Return the (x, y) coordinate for the center point of the cell that contains the specified text.  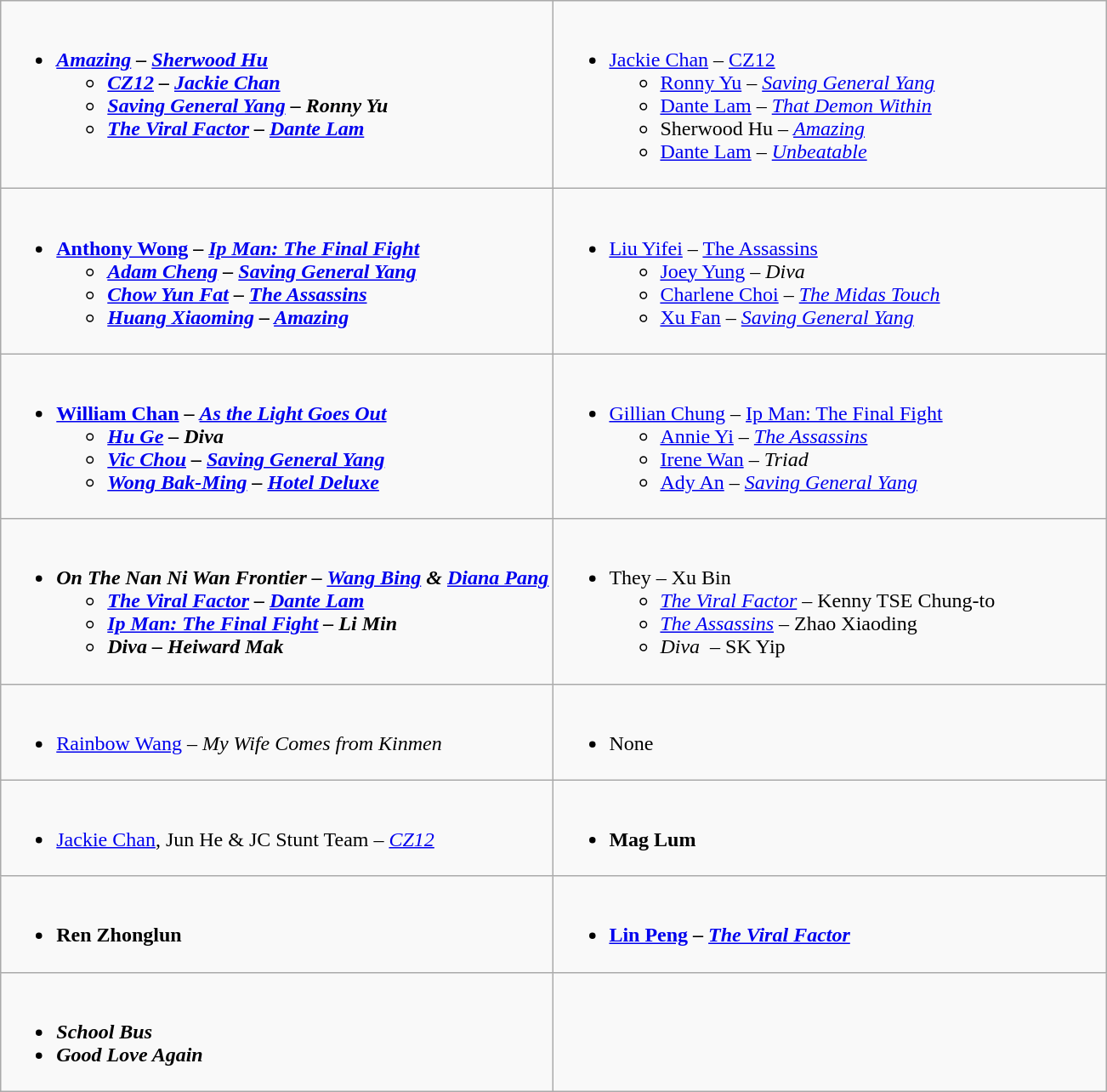
Mag Lum (830, 828)
School BusGood Love Again (277, 1032)
William Chan – As the Light Goes OutHu Ge – DivaVic Chou – Saving General YangWong Bak-Ming – Hotel Deluxe (277, 436)
Lin Peng – The Viral Factor (830, 924)
Anthony Wong – Ip Man: The Final FightAdam Cheng – Saving General YangChow Yun Fat – The AssassinsHuang Xiaoming – Amazing (277, 271)
Liu Yifei – The AssassinsJoey Yung – DivaCharlene Choi – The Midas TouchXu Fan – Saving General Yang (830, 271)
Amazing – Sherwood HuCZ12 – Jackie ChanSaving General Yang – Ronny YuThe Viral Factor – Dante Lam (277, 95)
Jackie Chan – CZ12Ronny Yu – Saving General YangDante Lam – That Demon WithinSherwood Hu – AmazingDante Lam – Unbeatable (830, 95)
Jackie Chan, Jun He & JC Stunt Team – CZ12 (277, 828)
None (830, 731)
Rainbow Wang – My Wife Comes from Kinmen (277, 731)
On The Nan Ni Wan Frontier – Wang Bing & Diana PangThe Viral Factor – Dante LamIp Man: The Final Fight – Li MinDiva – Heiward Mak (277, 601)
They – Xu BinThe Viral Factor – Kenny TSE Chung-toThe Assassins – Zhao XiaodingDiva – SK Yip (830, 601)
Gillian Chung – Ip Man: The Final FightAnnie Yi – The AssassinsIrene Wan – TriadAdy An – Saving General Yang (830, 436)
Ren Zhonglun (277, 924)
